Find where the given text appears and provide that cell's center as (X, Y) coordinate. 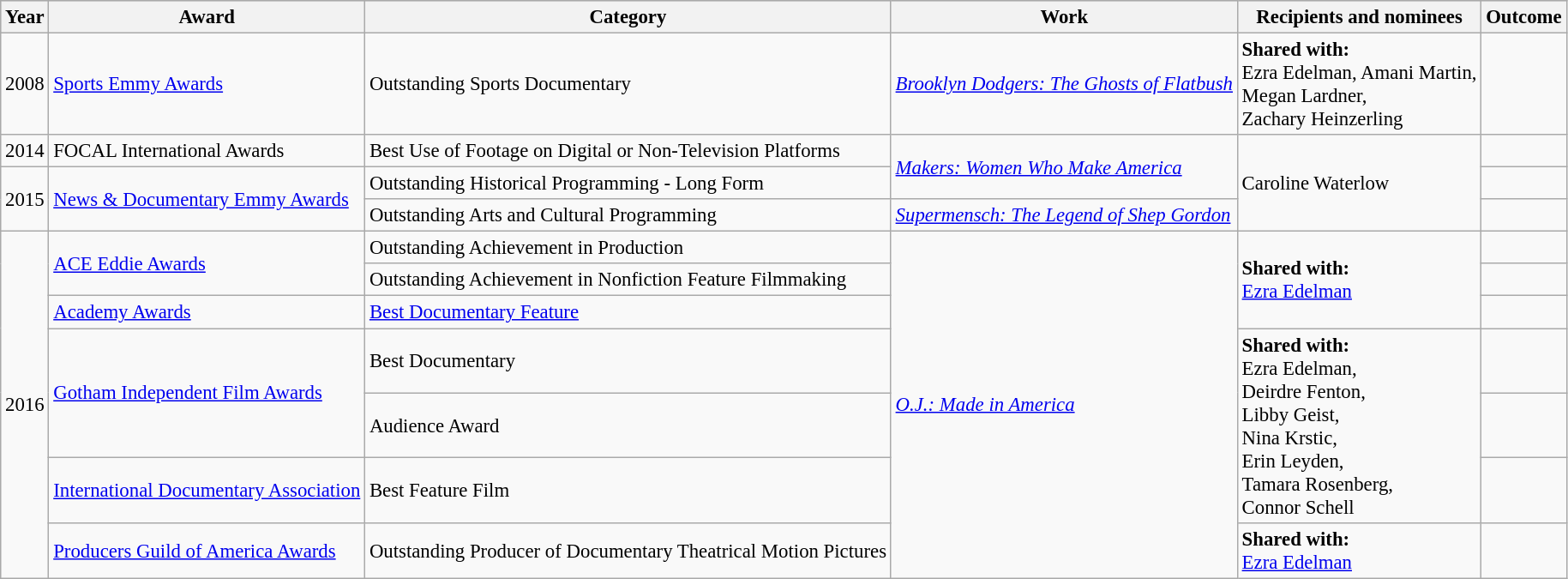
Award (207, 17)
FOCAL International Awards (207, 151)
Makers: Women Who Make America (1064, 166)
Outstanding Historical Programming - Long Form (628, 184)
ACE Eddie Awards (207, 264)
Recipients and nominees (1360, 17)
Best Use of Footage on Digital or Non-Television Platforms (628, 151)
Best Feature Film (628, 491)
Caroline Waterlow (1360, 184)
Sports Emmy Awards (207, 84)
Shared with: Ezra Edelman (1360, 280)
Shared with:Ezra Edelman,Deirdre Fenton,Libby Geist,Nina Krstic,Erin Leyden,Tamara Rosenberg,Connor Schell (1360, 425)
Year (25, 17)
Outstanding Sports Documentary (628, 84)
Work (1064, 17)
Academy Awards (207, 312)
Outstanding Achievement in Production (628, 248)
Outstanding Achievement in Nonfiction Feature Filmmaking (628, 280)
Brooklyn Dodgers: The Ghosts of Flatbush (1064, 84)
Outcome (1524, 17)
Best Documentary (628, 361)
2016 (25, 405)
Audience Award (628, 425)
Outstanding Arts and Cultural Programming (628, 215)
Gotham Independent Film Awards (207, 393)
Category (628, 17)
2008 (25, 84)
International Documentary Association (207, 491)
2014 (25, 151)
Shared with:Ezra Edelman (1360, 551)
Outstanding Producer of Documentary Theatrical Motion Pictures (628, 551)
2015 (25, 199)
Supermensch: The Legend of Shep Gordon (1064, 215)
O.J.: Made in America (1064, 405)
Shared with: Ezra Edelman, Amani Martin, Megan Lardner, Zachary Heinzerling (1360, 84)
Best Documentary Feature (628, 312)
News & Documentary Emmy Awards (207, 199)
Producers Guild of America Awards (207, 551)
